Return (x, y) of the center of cell containing provided text 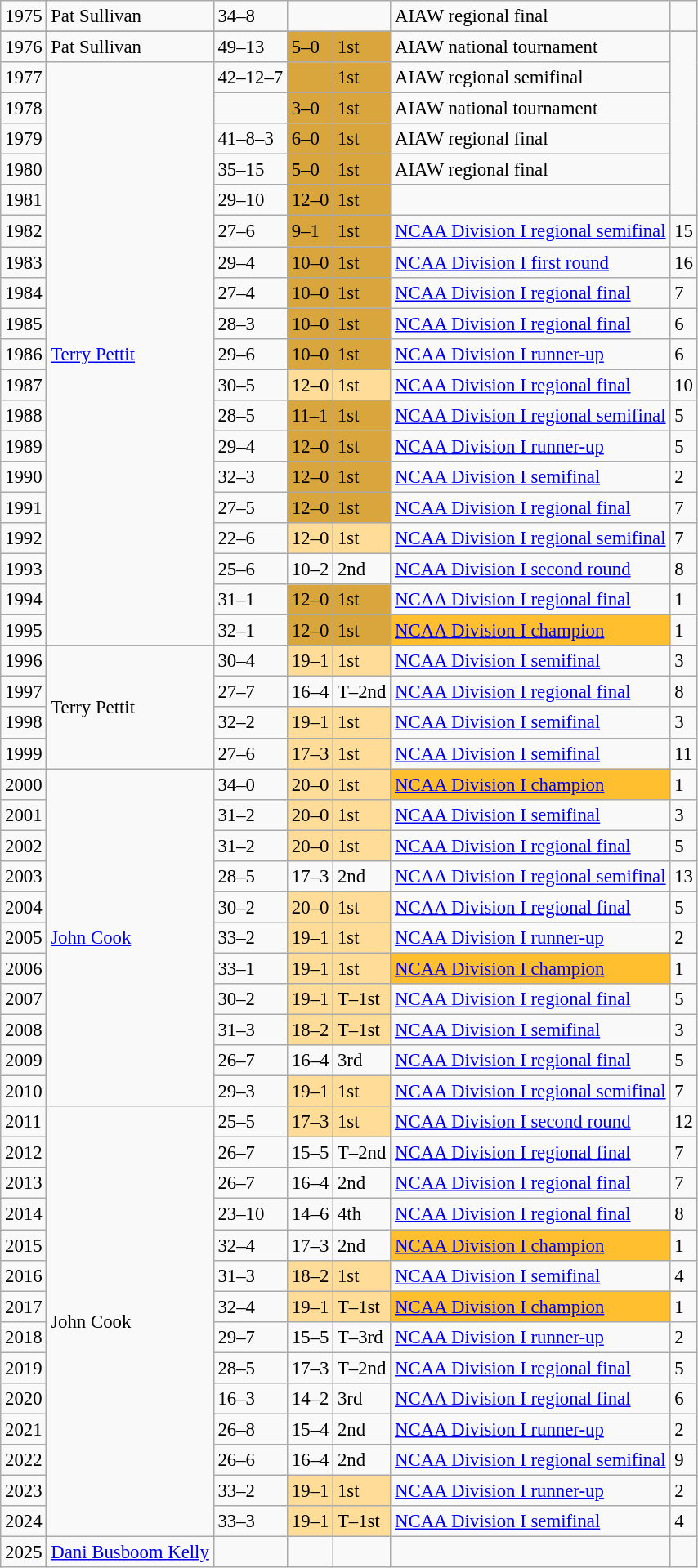
1997 (24, 692)
26–6 (250, 1460)
29–6 (250, 354)
16 (683, 262)
1978 (24, 109)
2008 (24, 1030)
2024 (24, 1521)
35–15 (250, 170)
1977 (24, 78)
1993 (24, 570)
22–6 (250, 538)
1994 (24, 600)
1983 (24, 262)
1981 (24, 200)
1996 (24, 661)
15–4 (310, 1429)
15 (683, 231)
33–1 (250, 968)
1988 (24, 416)
14–2 (310, 1399)
1987 (24, 385)
1991 (24, 507)
2010 (24, 1092)
16–3 (250, 1399)
32–2 (250, 723)
2015 (24, 1245)
1982 (24, 231)
2018 (24, 1337)
2012 (24, 1153)
2025 (24, 1552)
32–1 (250, 631)
2004 (24, 907)
9–1 (310, 231)
2016 (24, 1275)
49–13 (250, 47)
34–0 (250, 784)
2022 (24, 1460)
11–1 (310, 416)
29–10 (250, 200)
30–4 (250, 661)
1985 (24, 324)
26–8 (250, 1429)
4th (362, 1214)
9 (683, 1460)
2009 (24, 1061)
1979 (24, 139)
42–12–7 (250, 78)
2023 (24, 1490)
1995 (24, 631)
13 (683, 877)
27–5 (250, 507)
1984 (24, 293)
1992 (24, 538)
2014 (24, 1214)
10–2 (310, 570)
1998 (24, 723)
11 (683, 753)
1975 (24, 16)
1999 (24, 753)
41–8–3 (250, 139)
32–3 (250, 477)
30–5 (250, 385)
2013 (24, 1184)
27–7 (250, 692)
Dani Busboom Kelly (130, 1552)
31–1 (250, 600)
29–3 (250, 1092)
T–3rd (362, 1337)
2017 (24, 1307)
2006 (24, 968)
34–8 (250, 16)
2011 (24, 1122)
1980 (24, 170)
2021 (24, 1429)
25–5 (250, 1122)
28–3 (250, 324)
2019 (24, 1368)
AIAW regional semifinal (530, 78)
23–10 (250, 1214)
27–4 (250, 293)
NCAA Division I first round (530, 262)
14–6 (310, 1214)
2000 (24, 784)
6–0 (310, 139)
2003 (24, 877)
1989 (24, 446)
25–6 (250, 570)
29–7 (250, 1337)
2007 (24, 999)
12 (683, 1122)
1986 (24, 354)
2020 (24, 1399)
2002 (24, 846)
2001 (24, 815)
2005 (24, 938)
1990 (24, 477)
10 (683, 385)
33–3 (250, 1521)
3–0 (310, 109)
1976 (24, 47)
